Detect which cell encompasses the target text, then output its [x, y] center coordinate. 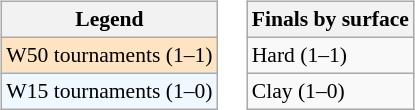
W15 tournaments (1–0) [109, 91]
Legend [109, 20]
Hard (1–1) [330, 55]
W50 tournaments (1–1) [109, 55]
Finals by surface [330, 20]
Clay (1–0) [330, 91]
